Return the (x, y) coordinate for the center point of the cell that contains the specified text.  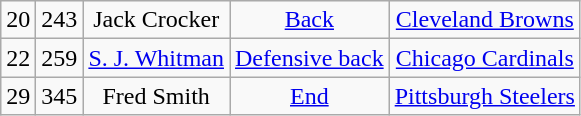
Back (310, 20)
243 (60, 20)
Defensive back (310, 58)
259 (60, 58)
20 (18, 20)
Fred Smith (156, 96)
End (310, 96)
22 (18, 58)
29 (18, 96)
Jack Crocker (156, 20)
Pittsburgh Steelers (484, 96)
S. J. Whitman (156, 58)
Chicago Cardinals (484, 58)
345 (60, 96)
Cleveland Browns (484, 20)
